Output the [X, Y] coordinate of the center of the cell containing the given text.  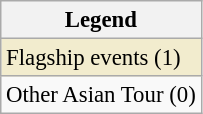
Flagship events (1) [101, 58]
Legend [101, 20]
Other Asian Tour (0) [101, 95]
